From the cell containing the given text, extract its center point as (x, y) coordinate. 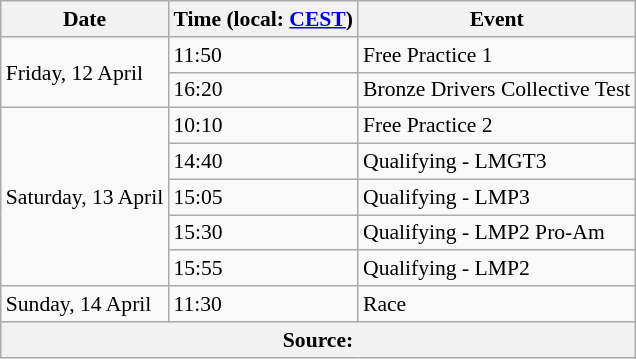
Bronze Drivers Collective Test (496, 90)
15:05 (263, 197)
10:10 (263, 126)
Qualifying - LMP2 (496, 269)
Event (496, 19)
Sunday, 14 April (85, 304)
11:50 (263, 55)
Date (85, 19)
11:30 (263, 304)
Qualifying - LMGT3 (496, 162)
15:55 (263, 269)
Friday, 12 April (85, 72)
Free Practice 1 (496, 55)
16:20 (263, 90)
Race (496, 304)
Source: (318, 340)
Qualifying - LMP3 (496, 197)
14:40 (263, 162)
Saturday, 13 April (85, 197)
15:30 (263, 233)
Free Practice 2 (496, 126)
Time (local: CEST) (263, 19)
Qualifying - LMP2 Pro-Am (496, 233)
